Identify which cell holds the provided text, then report its [x, y] central coordinate. 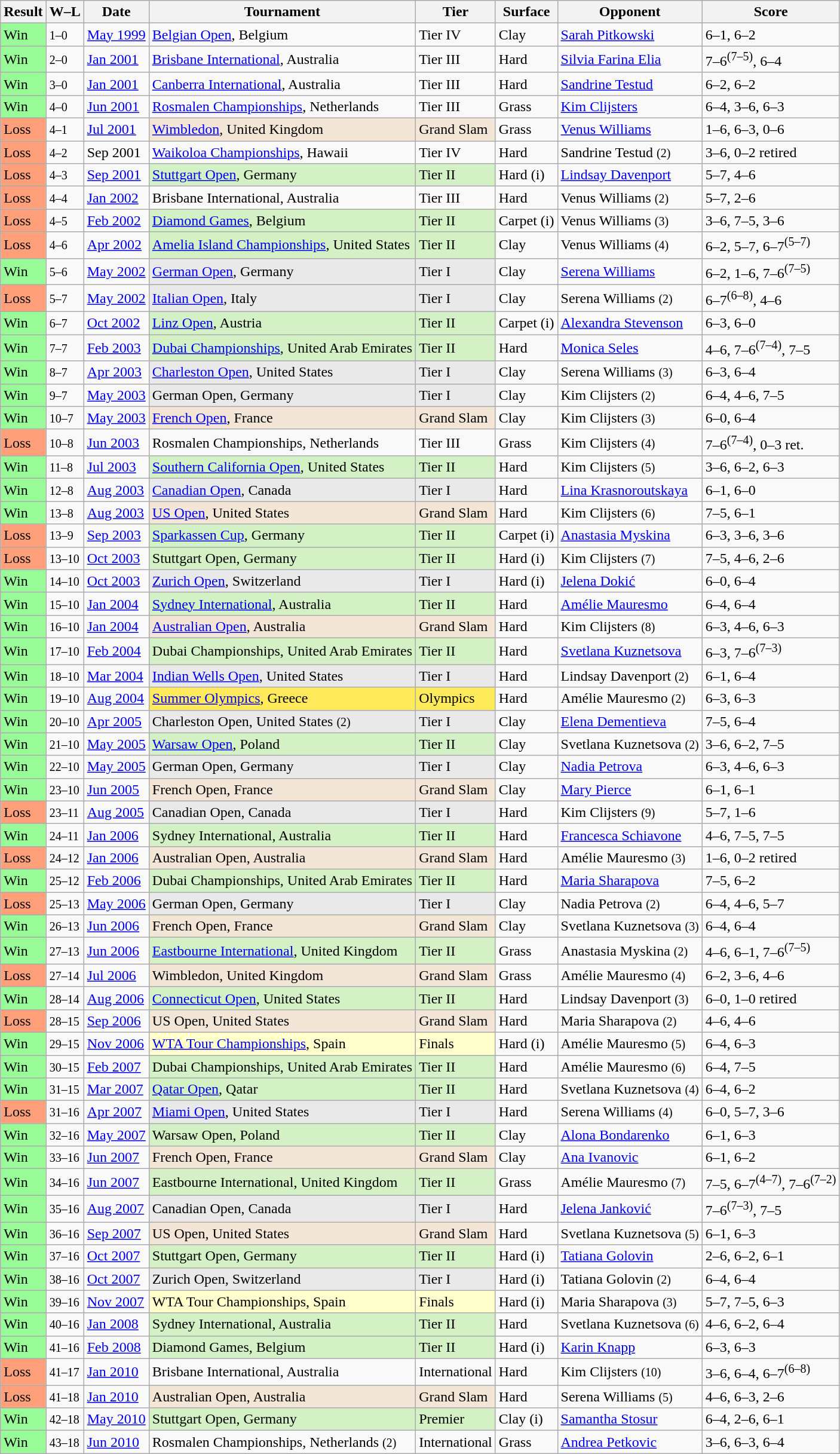
28–15 [65, 1021]
10–8 [65, 442]
Mary Pierce [630, 789]
Lina Krasnoroutskaya [630, 490]
Elena Dementieva [630, 721]
6–3, 7–6(7–3) [771, 651]
4–4 [65, 198]
32–16 [65, 1135]
25–13 [65, 904]
Date [116, 12]
Qatar Open, Qatar [282, 1089]
6–4, 7–5 [771, 1067]
Kim Clijsters (4) [630, 442]
1–6, 0–2 retired [771, 858]
Serena Williams [630, 271]
Sarah Pitkowski [630, 35]
Amélie Mauresmo (4) [630, 975]
Monica Seles [630, 348]
6–7(6–8), 4–6 [771, 299]
Jun 2010 [116, 1442]
Tatiana Golovin (2) [630, 1279]
5–7 [65, 299]
37–16 [65, 1256]
3–6, 7–5, 3–6 [771, 221]
Amélie Mauresmo (2) [630, 699]
Nadia Petrova (2) [630, 904]
Italian Open, Italy [282, 299]
Kim Clijsters (2) [630, 395]
Jan 2002 [116, 198]
Lindsay Davenport [630, 175]
27–14 [65, 975]
Charleston Open, United States (2) [282, 721]
Belgian Open, Belgium [282, 35]
2–0 [65, 60]
3–6, 6–2, 6–3 [771, 467]
Jun 2003 [116, 442]
Sandrine Testud [630, 84]
Amélie Mauresmo (3) [630, 858]
16–10 [65, 626]
43–18 [65, 1442]
6–4, 4–6, 7–5 [771, 395]
Andrea Petkovic [630, 1442]
6–4, 6–2 [771, 1089]
41–18 [65, 1397]
13–8 [65, 513]
6–0, 1–0 retired [771, 998]
6–4, 3–6, 6–3 [771, 106]
Feb 2004 [116, 651]
Sep 2006 [116, 1021]
Rosmalen Championships, Netherlands (2) [282, 1442]
4–6 [65, 245]
30–15 [65, 1067]
4–6, 6–3, 2–6 [771, 1397]
6–7 [65, 323]
6–2, 1–6, 7–6(7–5) [771, 271]
Score [771, 12]
11–8 [65, 467]
7–5, 6–1 [771, 513]
6–4, 4–6, 5–7 [771, 904]
Nov 2006 [116, 1043]
Amélie Mauresmo [630, 604]
Surface [526, 12]
6–2, 6–2 [771, 84]
9–7 [65, 395]
May 2007 [116, 1135]
25–12 [65, 881]
Aug 2006 [116, 998]
Premier [456, 1419]
23–11 [65, 812]
Kim Clijsters [630, 106]
39–16 [65, 1302]
8–7 [65, 372]
41–16 [65, 1347]
7–5, 6–4 [771, 721]
36–16 [65, 1233]
4–0 [65, 106]
Karin Knapp [630, 1347]
4–6, 6–2, 6–4 [771, 1324]
May 2006 [116, 904]
Nadia Petrova [630, 767]
23–10 [65, 789]
4–5 [65, 221]
Maria Sharapova (2) [630, 1021]
6–2, 5–7, 6–7(5–7) [771, 245]
Apr 2007 [116, 1112]
Jan 2008 [116, 1324]
Sandrine Testud (2) [630, 152]
Anastasia Myskina (2) [630, 951]
7–6(7–4), 0–3 ret. [771, 442]
Indian Wells Open, United States [282, 676]
Feb 2006 [116, 881]
Kim Clijsters (10) [630, 1372]
42–18 [65, 1419]
33–16 [65, 1158]
4–6, 6–1, 7–6(7–5) [771, 951]
Sep 2007 [116, 1233]
12–8 [65, 490]
Jul 2006 [116, 975]
Jun 2005 [116, 789]
Mar 2007 [116, 1089]
Venus Williams (3) [630, 221]
28–14 [65, 998]
Serena Williams (5) [630, 1397]
Nov 2007 [116, 1302]
Francesca Schiavone [630, 835]
7–5, 4–6, 2–6 [771, 558]
1–0 [65, 35]
Waikoloa Championships, Hawaii [282, 152]
Svetlana Kuznetsova (4) [630, 1089]
35–16 [65, 1208]
6–1, 6–1 [771, 789]
Tatiana Golovin [630, 1256]
3–6, 6–3, 6–4 [771, 1442]
27–13 [65, 951]
Kim Clijsters (9) [630, 812]
Feb 2003 [116, 348]
Lindsay Davenport (2) [630, 676]
22–10 [65, 767]
Kim Clijsters (7) [630, 558]
6–3, 3–6, 3–6 [771, 535]
Sep 2003 [116, 535]
Svetlana Kuznetsova (5) [630, 1233]
4–1 [65, 130]
Linz Open, Austria [282, 323]
Kim Clijsters (8) [630, 626]
6–3, 6–4 [771, 372]
3–6, 6–2, 7–5 [771, 744]
5–7, 2–6 [771, 198]
Jul 2003 [116, 467]
38–16 [65, 1279]
Samantha Stosur [630, 1419]
Lindsay Davenport (3) [630, 998]
Tier [456, 12]
6–4, 6–3 [771, 1043]
6–1, 6–0 [771, 490]
Kim Clijsters (5) [630, 467]
Miami Open, United States [282, 1112]
Venus Williams (4) [630, 245]
Apr 2002 [116, 245]
Venus Williams [630, 130]
7–6(7–5), 6–4 [771, 60]
Summer Olympics, Greece [282, 699]
Amélie Mauresmo (5) [630, 1043]
Southern California Open, United States [282, 467]
5–6 [65, 271]
Apr 2003 [116, 372]
Tournament [282, 12]
Svetlana Kuznetsova (2) [630, 744]
Sparkassen Cup, Germany [282, 535]
Aug 2007 [116, 1208]
31–15 [65, 1089]
31–16 [65, 1112]
Alexandra Stevenson [630, 323]
6–4, 2–6, 6–1 [771, 1419]
Jul 2001 [116, 130]
Result [23, 12]
Serena Williams (2) [630, 299]
6–2, 3–6, 4–6 [771, 975]
5–7, 1–6 [771, 812]
Aug 2005 [116, 812]
Clay (i) [526, 1419]
24–11 [65, 835]
Silvia Farina Elia [630, 60]
26–13 [65, 926]
7–7 [65, 348]
Kim Clijsters (6) [630, 513]
3–6, 0–2 retired [771, 152]
Charleston Open, United States [282, 372]
Svetlana Kuznetsova (3) [630, 926]
7–5, 6–7(4–7), 7–6(7–2) [771, 1182]
Jelena Dokić [630, 581]
19–10 [65, 699]
4–3 [65, 175]
6–0, 5–7, 3–6 [771, 1112]
Feb 2008 [116, 1347]
13–10 [65, 558]
6–3, 6–0 [771, 323]
Canberra International, Australia [282, 84]
13–9 [65, 535]
Venus Williams (2) [630, 198]
7–6(7–3), 7–5 [771, 1208]
4–6, 4–6 [771, 1021]
1–6, 6–3, 0–6 [771, 130]
21–10 [65, 744]
Amelia Island Championships, United States [282, 245]
Feb 2002 [116, 221]
Ana Ivanovic [630, 1158]
3–0 [65, 84]
Maria Sharapova (3) [630, 1302]
Maria Sharapova [630, 881]
Jun 2001 [116, 106]
Amélie Mauresmo (7) [630, 1182]
17–10 [65, 651]
Amélie Mauresmo (6) [630, 1067]
W–L [65, 12]
24–12 [65, 858]
Feb 2007 [116, 1067]
15–10 [65, 604]
18–10 [65, 676]
29–15 [65, 1043]
Serena Williams (4) [630, 1112]
14–10 [65, 581]
7–5, 6–2 [771, 881]
20–10 [65, 721]
Svetlana Kuznetsova (6) [630, 1324]
5–7, 7–5, 6–3 [771, 1302]
41–17 [65, 1372]
Aug 2004 [116, 699]
May 2010 [116, 1419]
Anastasia Myskina [630, 535]
Serena Williams (3) [630, 372]
Oct 2002 [116, 323]
34–16 [65, 1182]
Kim Clijsters (3) [630, 418]
40–16 [65, 1324]
Olympics [456, 699]
3–6, 6–4, 6–7(6–8) [771, 1372]
5–7, 4–6 [771, 175]
Mar 2004 [116, 676]
6–1, 6–4 [771, 676]
May 1999 [116, 35]
Jelena Janković [630, 1208]
4–2 [65, 152]
10–7 [65, 418]
Apr 2005 [116, 721]
Svetlana Kuznetsova [630, 651]
Opponent [630, 12]
2–6, 6–2, 6–1 [771, 1256]
Connecticut Open, United States [282, 998]
4–6, 7–5, 7–5 [771, 835]
4–6, 7–6(7–4), 7–5 [771, 348]
Alona Bondarenko [630, 1135]
